Scan for the cell matching the given text and deliver its (x, y) coordinate at center. 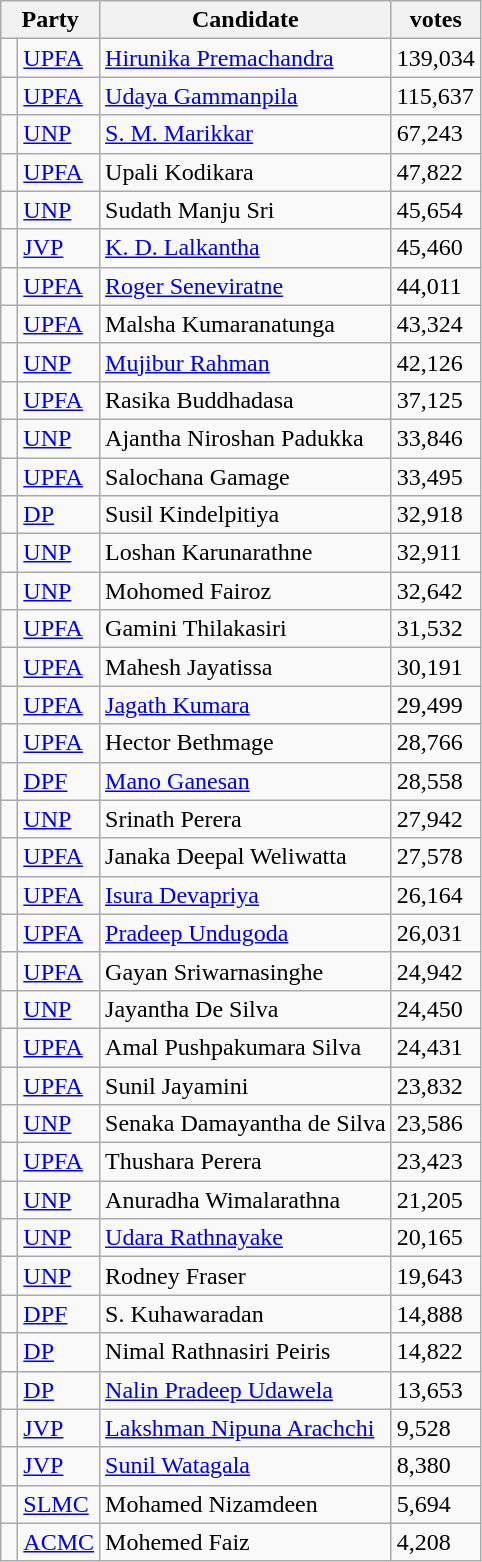
Senaka Damayantha de Silva (246, 1124)
Amal Pushpakumara Silva (246, 1047)
S. M. Marikkar (246, 134)
Ajantha Niroshan Padukka (246, 438)
Mohamed Nizamdeen (246, 1504)
21,205 (436, 1200)
Sunil Jayamini (246, 1085)
Udaya Gammanpila (246, 96)
Nimal Rathnasiri Peiris (246, 1352)
Thushara Perera (246, 1162)
Upali Kodikara (246, 172)
23,586 (436, 1124)
32,918 (436, 515)
27,578 (436, 857)
Party (50, 20)
42,126 (436, 362)
Udara Rathnayake (246, 1238)
29,499 (436, 705)
33,846 (436, 438)
Loshan Karunarathne (246, 553)
139,034 (436, 58)
Hector Bethmage (246, 743)
Rodney Fraser (246, 1276)
Mohemed Faiz (246, 1542)
26,031 (436, 933)
Mano Ganesan (246, 781)
115,637 (436, 96)
SLMC (59, 1504)
9,528 (436, 1428)
votes (436, 20)
Janaka Deepal Weliwatta (246, 857)
Anuradha Wimalarathna (246, 1200)
Malsha Kumaranatunga (246, 324)
5,694 (436, 1504)
31,532 (436, 629)
37,125 (436, 400)
S. Kuhawaradan (246, 1314)
26,164 (436, 895)
Mujibur Rahman (246, 362)
Isura Devapriya (246, 895)
Susil Kindelpitiya (246, 515)
27,942 (436, 819)
33,495 (436, 477)
ACMC (59, 1542)
19,643 (436, 1276)
8,380 (436, 1466)
45,460 (436, 248)
Nalin Pradeep Udawela (246, 1390)
Srinath Perera (246, 819)
20,165 (436, 1238)
32,911 (436, 553)
Salochana Gamage (246, 477)
30,191 (436, 667)
Pradeep Undugoda (246, 933)
23,832 (436, 1085)
43,324 (436, 324)
47,822 (436, 172)
Jayantha De Silva (246, 1009)
Mohomed Fairoz (246, 591)
Rasika Buddhadasa (246, 400)
23,423 (436, 1162)
24,942 (436, 971)
67,243 (436, 134)
32,642 (436, 591)
Gamini Thilakasiri (246, 629)
Candidate (246, 20)
44,011 (436, 286)
13,653 (436, 1390)
24,431 (436, 1047)
28,558 (436, 781)
Gayan Sriwarnasinghe (246, 971)
14,888 (436, 1314)
Hirunika Premachandra (246, 58)
Lakshman Nipuna Arachchi (246, 1428)
45,654 (436, 210)
Sunil Watagala (246, 1466)
Mahesh Jayatissa (246, 667)
14,822 (436, 1352)
Sudath Manju Sri (246, 210)
K. D. Lalkantha (246, 248)
Roger Seneviratne (246, 286)
24,450 (436, 1009)
28,766 (436, 743)
4,208 (436, 1542)
Jagath Kumara (246, 705)
